Identify which cell holds the provided text, then report its [x, y] central coordinate. 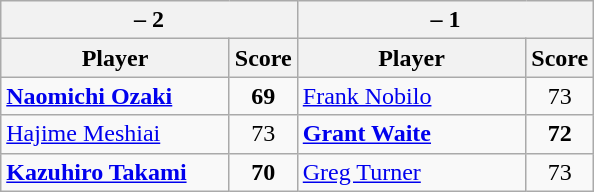
Hajime Meshiai [116, 134]
70 [263, 172]
Naomichi Ozaki [116, 96]
– 2 [150, 20]
Greg Turner [412, 172]
72 [560, 134]
Frank Nobilo [412, 96]
Grant Waite [412, 134]
69 [263, 96]
– 1 [446, 20]
Kazuhiro Takami [116, 172]
